Search for the cell housing the specified text and yield its [x, y] center coordinate. 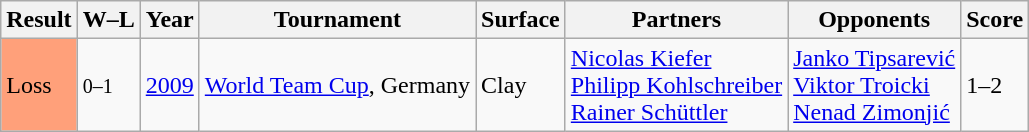
W–L [108, 20]
Partners [676, 20]
Surface [521, 20]
Loss [39, 85]
Opponents [874, 20]
Nicolas Kiefer Philipp Kohlschreiber Rainer Schüttler [676, 85]
Janko Tipsarević Viktor Troicki Nenad Zimonjić [874, 85]
Score [995, 20]
Result [39, 20]
0–1 [108, 85]
1–2 [995, 85]
2009 [170, 85]
Clay [521, 85]
Year [170, 20]
World Team Cup, Germany [337, 85]
Tournament [337, 20]
